Scan for the cell matching the given text and deliver its (X, Y) coordinate at center. 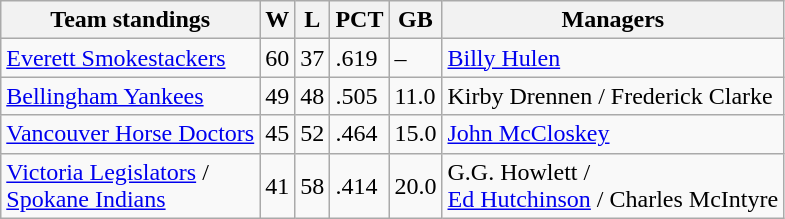
58 (312, 186)
60 (278, 58)
41 (278, 186)
Everett Smokestackers (130, 58)
52 (312, 134)
.414 (360, 186)
37 (312, 58)
Bellingham Yankees (130, 96)
11.0 (416, 96)
GB (416, 20)
PCT (360, 20)
L (312, 20)
Kirby Drennen / Frederick Clarke (613, 96)
G.G. Howlett / Ed Hutchinson / Charles McIntyre (613, 186)
John McCloskey (613, 134)
45 (278, 134)
.464 (360, 134)
.619 (360, 58)
.505 (360, 96)
48 (312, 96)
– (416, 58)
Managers (613, 20)
Billy Hulen (613, 58)
Vancouver Horse Doctors (130, 134)
Victoria Legislators / Spokane Indians (130, 186)
15.0 (416, 134)
20.0 (416, 186)
Team standings (130, 20)
49 (278, 96)
W (278, 20)
